Return the (x, y) coordinate for the center point of the cell that contains the specified text.  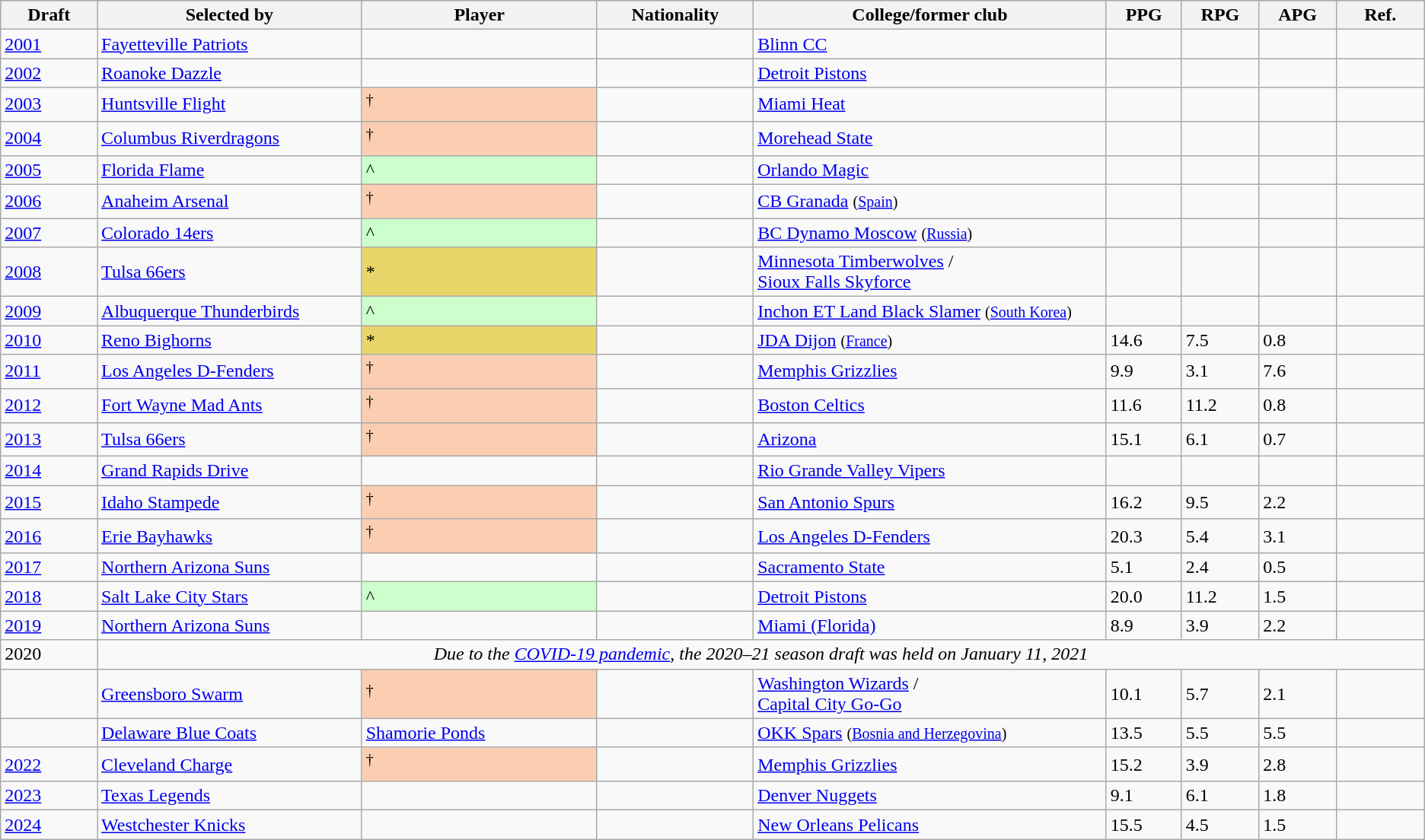
Florida Flame (230, 170)
9.1 (1143, 796)
2017 (49, 568)
Shamorie Ponds (480, 733)
5.4 (1220, 536)
2024 (49, 825)
8.9 (1143, 625)
Washington Wizards /Capital City Go-Go (930, 694)
Fort Wayne Mad Ants (230, 405)
New Orleans Pelicans (930, 825)
5.1 (1143, 568)
2003 (49, 105)
Roanoke Dazzle (230, 73)
Idaho Stampede (230, 502)
2004 (49, 138)
2.4 (1220, 568)
Minnesota Timberwolves /Sioux Falls Skyforce (930, 272)
15.2 (1143, 764)
Draft (49, 15)
15.5 (1143, 825)
Salt Lake City Stars (230, 597)
2023 (49, 796)
2012 (49, 405)
Morehead State (930, 138)
Nationality (674, 15)
Blinn CC (930, 44)
10.1 (1143, 694)
9.5 (1220, 502)
2016 (49, 536)
5.7 (1220, 694)
Grand Rapids Drive (230, 471)
9.9 (1143, 371)
BC Dynamo Moscow (Russia) (930, 233)
2022 (49, 764)
JDA Dijon (France) (930, 340)
Denver Nuggets (930, 796)
11.6 (1143, 405)
2.1 (1298, 694)
15.1 (1143, 440)
Albuquerque Thunderbirds (230, 311)
2008 (49, 272)
Orlando Magic (930, 170)
2011 (49, 371)
2020 (49, 654)
0.7 (1298, 440)
Player (480, 15)
2015 (49, 502)
2001 (49, 44)
14.6 (1143, 340)
College/former club (930, 15)
San Antonio Spurs (930, 502)
OKK Spars (Bosnia and Herzegovina) (930, 733)
Fayetteville Patriots (230, 44)
2009 (49, 311)
Boston Celtics (930, 405)
Texas Legends (230, 796)
Selected by (230, 15)
Delaware Blue Coats (230, 733)
Miami Heat (930, 105)
Sacramento State (930, 568)
4.5 (1220, 825)
0.5 (1298, 568)
Miami (Florida) (930, 625)
2019 (49, 625)
PPG (1143, 15)
2005 (49, 170)
Reno Bighorns (230, 340)
APG (1298, 15)
2007 (49, 233)
Inchon ET Land Black Slamer (South Korea) (930, 311)
RPG (1220, 15)
Due to the COVID-19 pandemic, the 2020–21 season draft was held on January 11, 2021 (761, 654)
2018 (49, 597)
Ref. (1380, 15)
Cleveland Charge (230, 764)
2002 (49, 73)
20.3 (1143, 536)
Westchester Knicks (230, 825)
2.8 (1298, 764)
Arizona (930, 440)
1.8 (1298, 796)
Rio Grande Valley Vipers (930, 471)
Huntsville Flight (230, 105)
7.5 (1220, 340)
2014 (49, 471)
20.0 (1143, 597)
Erie Bayhawks (230, 536)
CB Granada (Spain) (930, 201)
Columbus Riverdragons (230, 138)
Greensboro Swarm (230, 694)
Anaheim Arsenal (230, 201)
2010 (49, 340)
16.2 (1143, 502)
2013 (49, 440)
2006 (49, 201)
7.6 (1298, 371)
Colorado 14ers (230, 233)
13.5 (1143, 733)
